Locate the cell with the specified text and output its [x, y] center coordinate. 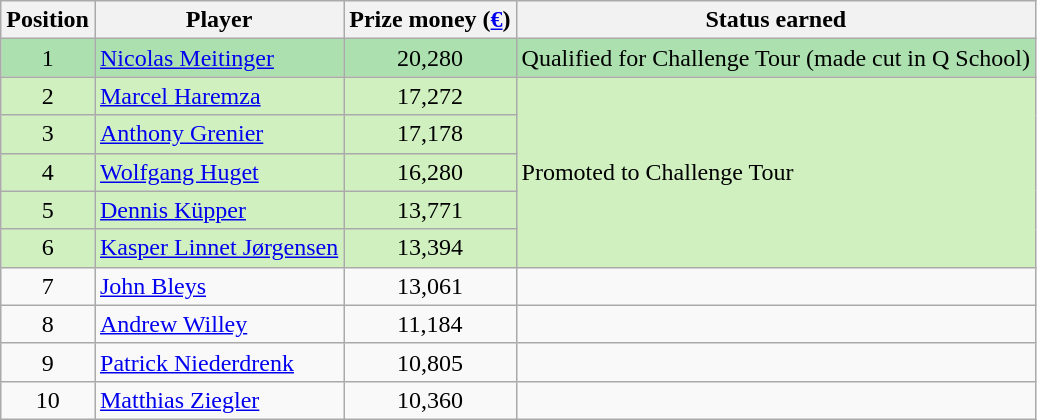
John Bleys [218, 286]
Anthony Grenier [218, 134]
20,280 [430, 58]
Qualified for Challenge Tour (made cut in Q School) [776, 58]
Promoted to Challenge Tour [776, 172]
5 [48, 210]
2 [48, 96]
Patrick Niederdrenk [218, 362]
11,184 [430, 324]
3 [48, 134]
8 [48, 324]
13,061 [430, 286]
Prize money (€) [430, 20]
Player [218, 20]
Kasper Linnet Jørgensen [218, 248]
7 [48, 286]
10,805 [430, 362]
10,360 [430, 400]
4 [48, 172]
Nicolas Meitinger [218, 58]
Wolfgang Huget [218, 172]
Dennis Küpper [218, 210]
17,178 [430, 134]
16,280 [430, 172]
13,394 [430, 248]
6 [48, 248]
9 [48, 362]
1 [48, 58]
17,272 [430, 96]
Marcel Haremza [218, 96]
Andrew Willey [218, 324]
10 [48, 400]
13,771 [430, 210]
Status earned [776, 20]
Matthias Ziegler [218, 400]
Position [48, 20]
